Determine the (x, y) coordinate at the center of the cell enclosing the given text.  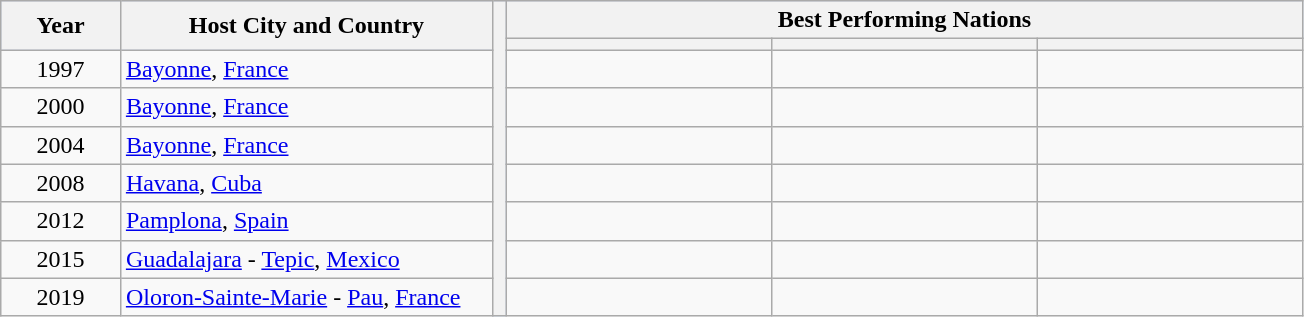
Oloron-Sainte-Marie - Pau, France (306, 297)
Pamplona, Spain (306, 221)
2000 (61, 107)
Year (61, 26)
2012 (61, 221)
Havana, Cuba (306, 183)
2004 (61, 145)
1997 (61, 69)
2015 (61, 259)
Guadalajara - Tepic, Mexico (306, 259)
Host City and Country (306, 26)
2008 (61, 183)
Best Performing Nations (904, 20)
2019 (61, 297)
